From the cell containing the given text, extract its center point as (x, y) coordinate. 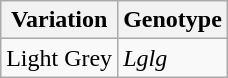
Variation (60, 20)
Light Grey (60, 58)
Genotype (173, 20)
Lglg (173, 58)
